Scan for the cell matching the given text and deliver its [X, Y] coordinate at center. 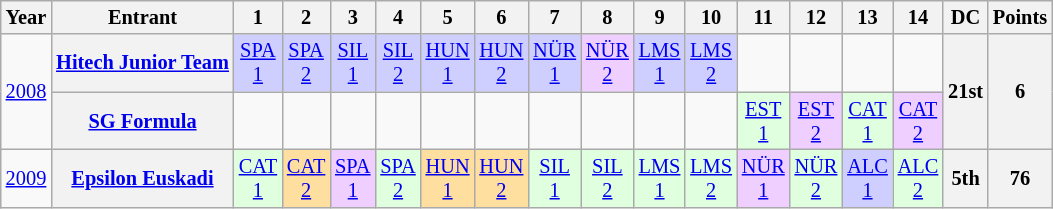
DC [966, 17]
ALC1 [867, 178]
9 [660, 17]
Epsilon Euskadi [142, 178]
SG Formula [142, 121]
ALC2 [918, 178]
7 [554, 17]
11 [764, 17]
76 [1020, 178]
2 [306, 17]
1 [258, 17]
Hitech Junior Team [142, 63]
12 [816, 17]
2008 [26, 92]
3 [352, 17]
2009 [26, 178]
5th [966, 178]
5 [448, 17]
13 [867, 17]
Year [26, 17]
10 [711, 17]
8 [608, 17]
Points [1020, 17]
EST1 [764, 121]
4 [398, 17]
EST2 [816, 121]
21st [966, 92]
Entrant [142, 17]
14 [918, 17]
